Find where the given text appears and provide that cell's center as [x, y] coordinate. 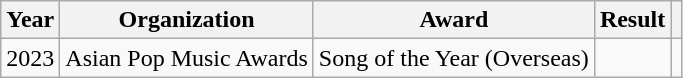
Song of the Year (Overseas) [454, 58]
Asian Pop Music Awards [187, 58]
Organization [187, 20]
2023 [30, 58]
Result [632, 20]
Year [30, 20]
Award [454, 20]
